From the cell containing the given text, extract its center point as [x, y] coordinate. 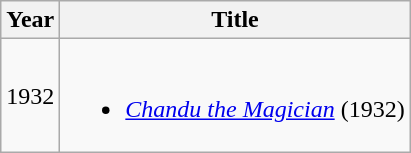
1932 [30, 96]
Chandu the Magician (1932) [235, 96]
Title [235, 20]
Year [30, 20]
